Provide the [X, Y] coordinate of the cell's center where the given text is located.  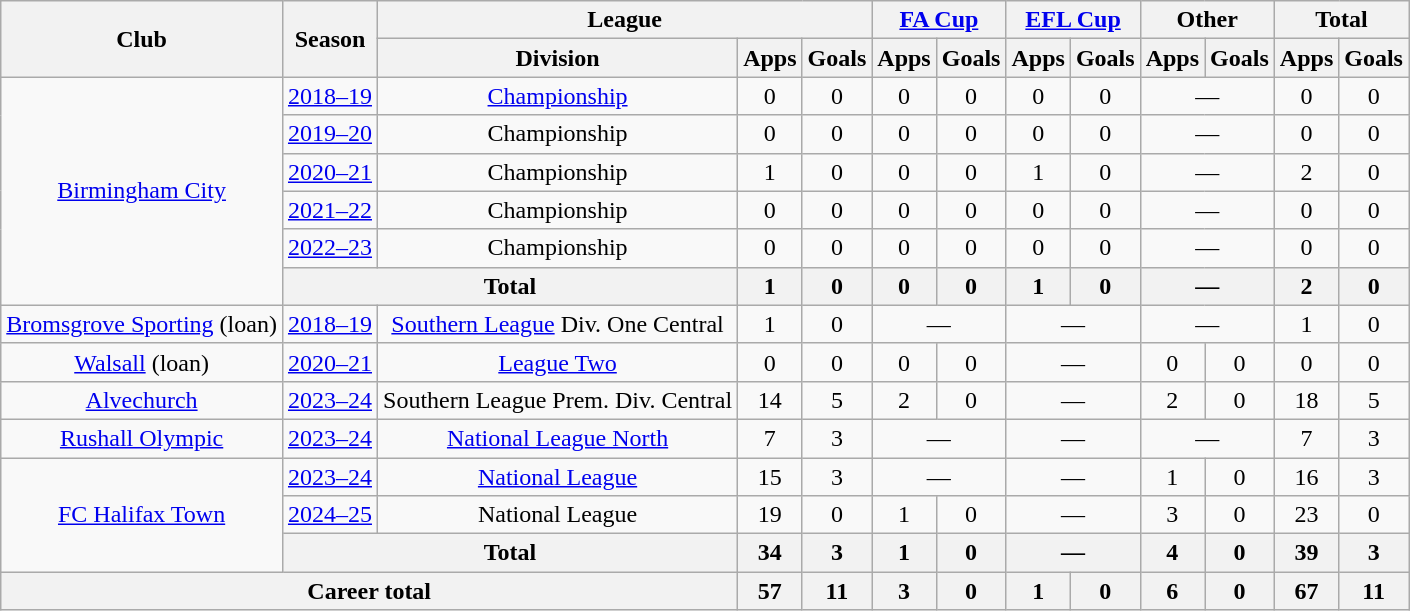
23 [1306, 515]
14 [770, 400]
19 [770, 515]
18 [1306, 400]
4 [1172, 553]
15 [770, 477]
League Two [558, 362]
Career total [370, 591]
6 [1172, 591]
57 [770, 591]
Rushall Olympic [142, 438]
16 [1306, 477]
Season [330, 39]
FA Cup [939, 20]
Birmingham City [142, 191]
2022–23 [330, 248]
FC Halifax Town [142, 515]
Southern League Div. One Central [558, 324]
Other [1207, 20]
Southern League Prem. Div. Central [558, 400]
National League North [558, 438]
2019–20 [330, 134]
Walsall (loan) [142, 362]
Bromsgrove Sporting (loan) [142, 324]
EFL Cup [1073, 20]
34 [770, 553]
Division [558, 58]
2021–22 [330, 210]
2024–25 [330, 515]
67 [1306, 591]
Club [142, 39]
Alvechurch [142, 400]
39 [1306, 553]
League [625, 20]
